Find where the given text appears and provide that cell's center as (x, y) coordinate. 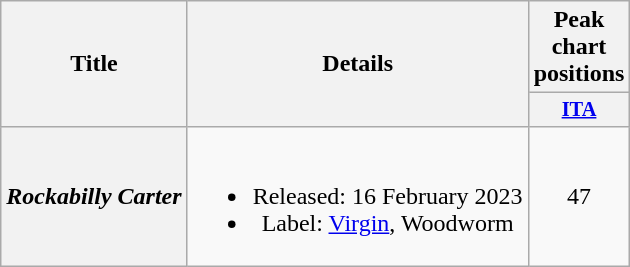
Title (94, 64)
Released: 16 February 2023Label: Virgin, Woodworm (358, 196)
47 (579, 196)
ITA (579, 110)
Details (358, 64)
Peak chart positions (579, 47)
Rockabilly Carter (94, 196)
